Capture the cell that displays the provided text and extract its [x, y] central coordinate. 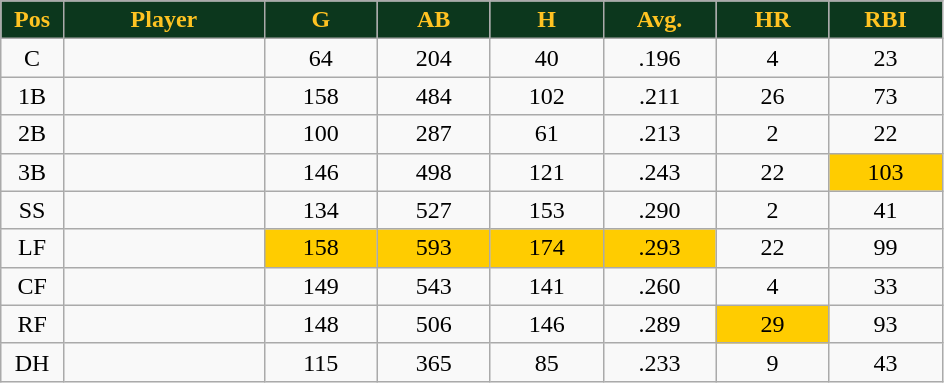
134 [320, 210]
102 [546, 96]
.233 [660, 362]
29 [772, 324]
HR [772, 20]
Player [164, 20]
148 [320, 324]
CF [32, 286]
26 [772, 96]
543 [434, 286]
9 [772, 362]
Avg. [660, 20]
40 [546, 58]
H [546, 20]
365 [434, 362]
G [320, 20]
99 [886, 248]
204 [434, 58]
115 [320, 362]
.290 [660, 210]
527 [434, 210]
C [32, 58]
593 [434, 248]
RF [32, 324]
41 [886, 210]
141 [546, 286]
1B [32, 96]
33 [886, 286]
.213 [660, 134]
103 [886, 172]
LF [32, 248]
Pos [32, 20]
100 [320, 134]
43 [886, 362]
73 [886, 96]
93 [886, 324]
121 [546, 172]
64 [320, 58]
498 [434, 172]
287 [434, 134]
3B [32, 172]
153 [546, 210]
RBI [886, 20]
.196 [660, 58]
506 [434, 324]
.243 [660, 172]
2B [32, 134]
149 [320, 286]
85 [546, 362]
484 [434, 96]
23 [886, 58]
.289 [660, 324]
.260 [660, 286]
.293 [660, 248]
174 [546, 248]
61 [546, 134]
.211 [660, 96]
AB [434, 20]
SS [32, 210]
DH [32, 362]
